Provide the (X, Y) coordinate of the cell's center where the given text is located.  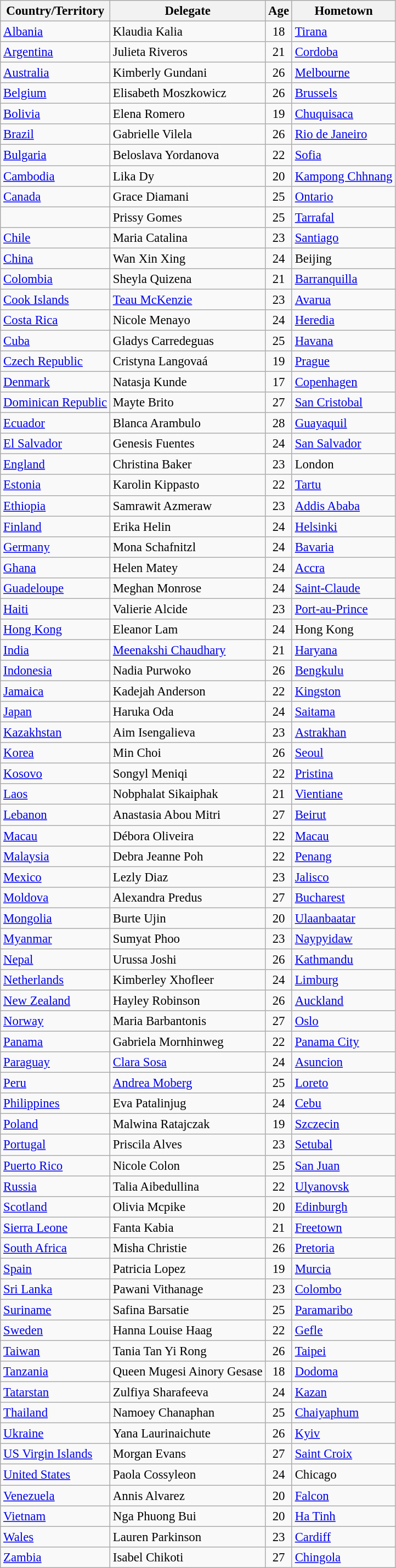
Tirana (343, 32)
Havana (343, 341)
17 (279, 382)
Bulgaria (55, 155)
Nadia Purwoko (188, 671)
Addis Ababa (343, 506)
Setubal (343, 1145)
Colombia (55, 279)
Hanna Louise Haag (188, 1331)
Guadeloupe (55, 588)
Port-au-Prince (343, 609)
Eva Patalinjug (188, 1103)
Erika Helin (188, 527)
Malwina Ratajczak (188, 1124)
Philippines (55, 1103)
Namoey Chanaphan (188, 1413)
Teau McKenzie (188, 299)
Morgan Evans (188, 1454)
Nepal (55, 959)
Anastasia Abou Mitri (188, 815)
Safina Barsatie (188, 1310)
Barranquilla (343, 279)
Puerto Rico (55, 1165)
Avarua (343, 299)
Myanmar (55, 939)
Lauren Parkinson (188, 1537)
Beloslava Yordanova (188, 155)
Valierie Alcide (188, 609)
Panama City (343, 1042)
Cook Islands (55, 299)
Prague (343, 361)
Clara Sosa (188, 1062)
Murcia (343, 1269)
Mongolia (55, 918)
Moldova (55, 897)
Taipei (343, 1351)
Saint Croix (343, 1454)
South Africa (55, 1248)
Hometown (343, 11)
Szczecin (343, 1124)
Sierra Leone (55, 1227)
Paola Cossyleon (188, 1475)
Ecuador (55, 423)
Colombo (343, 1289)
San Cristobal (343, 403)
Chaiyaphum (343, 1413)
Delegate (188, 11)
Patricia Lopez (188, 1269)
Argentina (55, 52)
Penang (343, 856)
Korea (55, 753)
Chingola (343, 1557)
Andrea Moberg (188, 1083)
Sri Lanka (55, 1289)
England (55, 465)
Poland (55, 1124)
Kosovo (55, 774)
Thailand (55, 1413)
Bucharest (343, 897)
Seoul (343, 753)
Elisabeth Moszkowicz (188, 93)
Malaysia (55, 856)
Venezuela (55, 1496)
Falcon (343, 1496)
Talia Aibedullina (188, 1186)
Gladys Carredeguas (188, 341)
Paraguay (55, 1062)
Maria Catalina (188, 237)
Australia (55, 73)
San Juan (343, 1165)
Cebu (343, 1103)
Jalisco (343, 877)
Olivia Mcpike (188, 1207)
Taiwan (55, 1351)
Zambia (55, 1557)
Gabriela Mornhinweg (188, 1042)
Beirut (343, 815)
Nicole Menayo (188, 320)
London (343, 465)
Oslo (343, 1021)
Wan Xin Xing (188, 258)
Suriname (55, 1310)
Sweden (55, 1331)
Natasja Kunde (188, 382)
Cuba (55, 341)
Norway (55, 1021)
Edinburgh (343, 1207)
Klaudia Kalia (188, 32)
Burte Ujin (188, 918)
US Virgin Islands (55, 1454)
Meghan Monrose (188, 588)
28 (279, 423)
Germany (55, 547)
Nobphalat Sikaiphak (188, 795)
Grace Diamani (188, 196)
Sofia (343, 155)
Genesis Fuentes (188, 444)
Lezly Diaz (188, 877)
Fanta Kabia (188, 1227)
Queen Mugesi Ainory Gesase (188, 1372)
Lika Dy (188, 176)
Scotland (55, 1207)
Kingston (343, 692)
Ulaanbaatar (343, 918)
Samrawit Azmeraw (188, 506)
Tanzania (55, 1372)
Peru (55, 1083)
Vientiane (343, 795)
Julieta Riveros (188, 52)
Accra (343, 568)
Christina Baker (188, 465)
Copenhagen (343, 382)
Blanca Arambulo (188, 423)
Haiti (55, 609)
Limburg (343, 980)
Spain (55, 1269)
Astrakhan (343, 733)
Kazakhstan (55, 733)
China (55, 258)
Vietnam (55, 1516)
Cardiff (343, 1537)
Pristina (343, 774)
Estonia (55, 485)
Alexandra Predus (188, 897)
Prissy Gomes (188, 217)
Haruka Oda (188, 712)
Ontario (343, 196)
Annis Alvarez (188, 1496)
Loreto (343, 1083)
Chuquisaca (343, 114)
United States (55, 1475)
Ethiopia (55, 506)
Beijing (343, 258)
Helsinki (343, 527)
Albania (55, 32)
Lebanon (55, 815)
Cambodia (55, 176)
Melbourne (343, 73)
Ghana (55, 568)
Russia (55, 1186)
Ulyanovsk (343, 1186)
Age (279, 11)
Bengkulu (343, 671)
Brussels (343, 93)
Japan (55, 712)
Urussa Joshi (188, 959)
Hayley Robinson (188, 1000)
Kampong Chhnang (343, 176)
Songyl Meniqi (188, 774)
Sumyat Phoo (188, 939)
India (55, 650)
Zulfiya Sharafeeva (188, 1392)
Kathmandu (343, 959)
Paramaribo (343, 1310)
Chile (55, 237)
Yana Laurinaichute (188, 1434)
Mona Schafnitzl (188, 547)
Gefle (343, 1331)
Tatarstan (55, 1392)
Aim Isengalieva (188, 733)
San Salvador (343, 444)
Wales (55, 1537)
Kimberly Gundani (188, 73)
Eleanor Lam (188, 630)
Chicago (343, 1475)
Meenakshi Chaudhary (188, 650)
Saitama (343, 712)
Kadejah Anderson (188, 692)
Dominican Republic (55, 403)
Pawani Vithanage (188, 1289)
New Zealand (55, 1000)
Guayaquil (343, 423)
Auckland (343, 1000)
Ha Tinh (343, 1516)
Min Choi (188, 753)
Nicole Colon (188, 1165)
Dodoma (343, 1372)
Denmark (55, 382)
Naypyidaw (343, 939)
Czech Republic (55, 361)
Priscila Alves (188, 1145)
Mexico (55, 877)
Débora Oliveira (188, 836)
Isabel Chikoti (188, 1557)
Saint-Claude (343, 588)
Finland (55, 527)
Kazan (343, 1392)
Bolivia (55, 114)
Haryana (343, 650)
Asuncion (343, 1062)
Pretoria (343, 1248)
Karolin Kippasto (188, 485)
Nga Phuong Bui (188, 1516)
Heredia (343, 320)
Laos (55, 795)
El Salvador (55, 444)
Cristyna Langovaá (188, 361)
Tarrafal (343, 217)
Elena Romero (188, 114)
Tartu (343, 485)
Freetown (343, 1227)
Rio de Janeiro (343, 134)
Ukraine (55, 1434)
Jamaica (55, 692)
Panama (55, 1042)
Country/Territory (55, 11)
Costa Rica (55, 320)
Tania Tan Yi Rong (188, 1351)
Gabrielle Vilela (188, 134)
Sheyla Quizena (188, 279)
Indonesia (55, 671)
Netherlands (55, 980)
Cordoba (343, 52)
Maria Barbantonis (188, 1021)
Kyiv (343, 1434)
Canada (55, 196)
Kimberley Xhofleer (188, 980)
Misha Christie (188, 1248)
Belgium (55, 93)
Brazil (55, 134)
Helen Matey (188, 568)
Santiago (343, 237)
Portugal (55, 1145)
Mayte Brito (188, 403)
Debra Jeanne Poh (188, 856)
Bavaria (343, 547)
